From the cell containing the given text, extract its center point as [X, Y] coordinate. 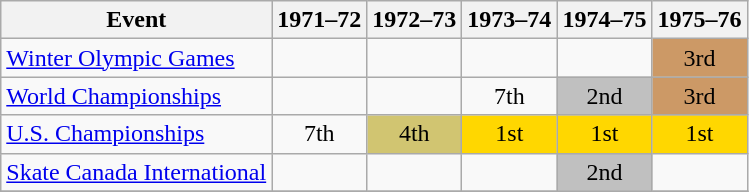
1975–76 [700, 20]
U.S. Championships [136, 134]
World Championships [136, 96]
1971–72 [320, 20]
1973–74 [510, 20]
Event [136, 20]
Winter Olympic Games [136, 58]
1974–75 [604, 20]
Skate Canada International [136, 172]
1972–73 [414, 20]
4th [414, 134]
